Capture the cell that displays the provided text and extract its [X, Y] central coordinate. 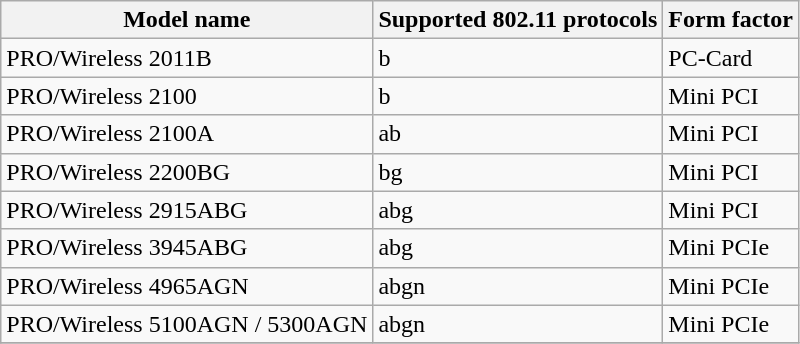
Form factor [731, 20]
PRO/Wireless 3945ABG [187, 248]
PRO/Wireless 2100A [187, 134]
PRO/Wireless 2200BG [187, 172]
PRO/Wireless 2915ABG [187, 210]
Supported 802.11 protocols [518, 20]
PRO/Wireless 5100AGN / 5300AGN [187, 324]
PRO/Wireless 2100 [187, 96]
ab [518, 134]
Model name [187, 20]
PRO/Wireless 4965AGN [187, 286]
PC-Card [731, 58]
bg [518, 172]
PRO/Wireless 2011B [187, 58]
